Pinpoint the cell where the given text exists, returning its (X, Y) midpoint coordinate. 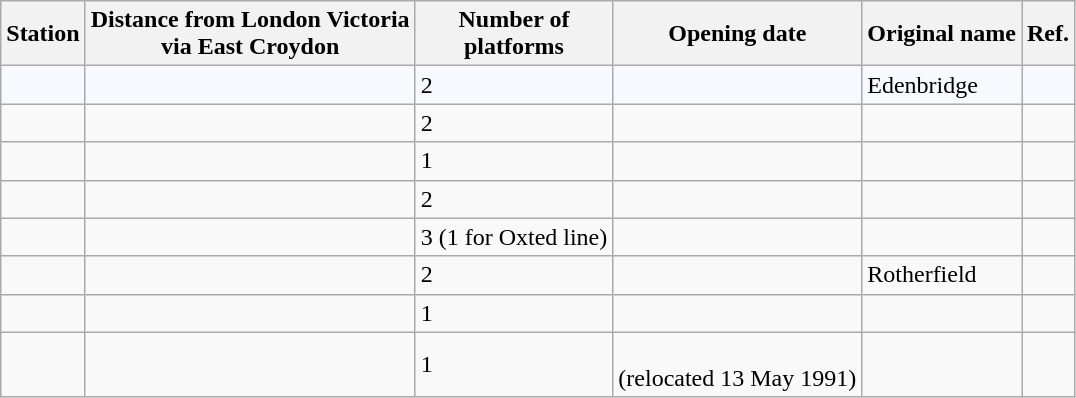
Opening date (738, 34)
Distance from London Victoria via East Croydon (250, 34)
Original name (942, 34)
Number of platforms (514, 34)
Rotherfield (942, 275)
Edenbridge (942, 85)
(relocated 13 May 1991) (738, 364)
3 (1 for Oxted line) (514, 237)
Station (43, 34)
Ref. (1048, 34)
